Locate the cell with the specified text and output its [X, Y] center coordinate. 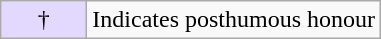
Indicates posthumous honour [234, 20]
† [44, 20]
